Pinpoint the cell where the given text exists, returning its [X, Y] midpoint coordinate. 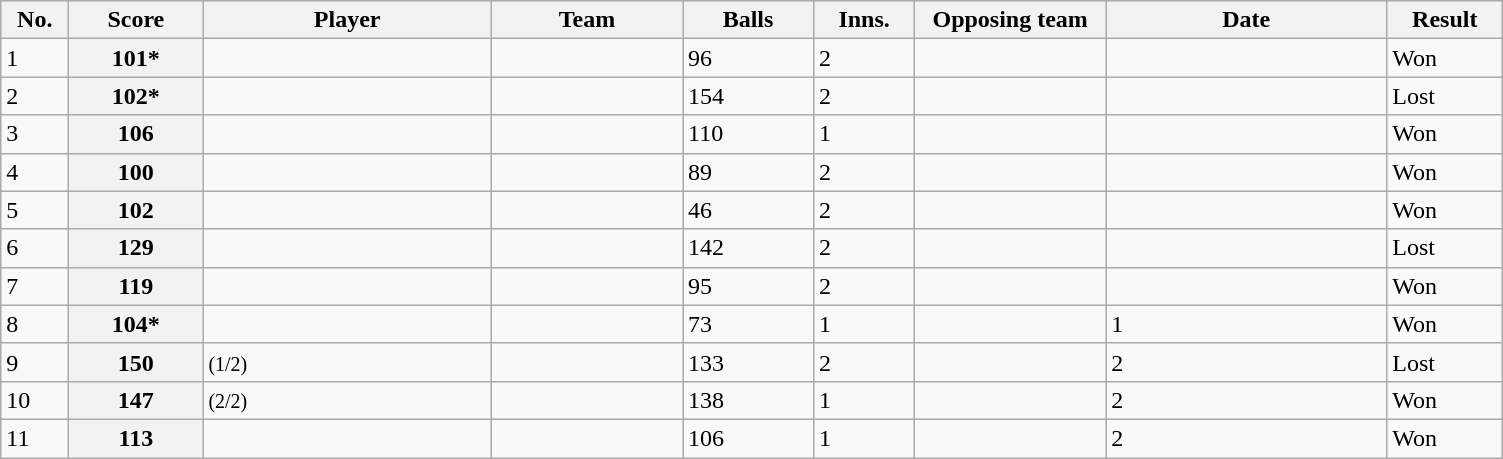
150 [136, 362]
100 [136, 172]
Result [1445, 20]
10 [35, 400]
Opposing team [1010, 20]
129 [136, 248]
96 [748, 58]
Date [1246, 20]
Player [348, 20]
4 [35, 172]
133 [748, 362]
110 [748, 134]
No. [35, 20]
138 [748, 400]
11 [35, 438]
102 [136, 210]
119 [136, 286]
101* [136, 58]
8 [35, 324]
95 [748, 286]
46 [748, 210]
147 [136, 400]
6 [35, 248]
(1/2) [348, 362]
9 [35, 362]
142 [748, 248]
Score [136, 20]
102* [136, 96]
Balls [748, 20]
3 [35, 134]
7 [35, 286]
Team [586, 20]
(2/2) [348, 400]
154 [748, 96]
113 [136, 438]
89 [748, 172]
5 [35, 210]
Inns. [864, 20]
73 [748, 324]
104* [136, 324]
